Capture the cell that displays the provided text and extract its [X, Y] central coordinate. 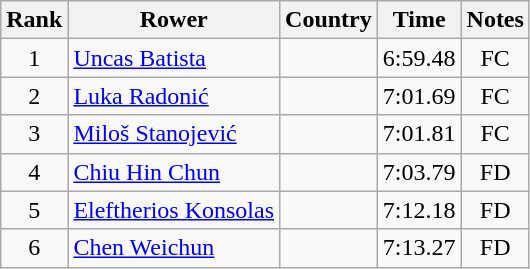
7:01.81 [419, 134]
Chiu Hin Chun [174, 172]
Eleftherios Konsolas [174, 210]
Rank [34, 20]
Chen Weichun [174, 248]
7:01.69 [419, 96]
Uncas Batista [174, 58]
7:13.27 [419, 248]
7:12.18 [419, 210]
6:59.48 [419, 58]
Time [419, 20]
1 [34, 58]
2 [34, 96]
Luka Radonić [174, 96]
3 [34, 134]
Country [329, 20]
7:03.79 [419, 172]
Rower [174, 20]
6 [34, 248]
4 [34, 172]
Miloš Stanojević [174, 134]
5 [34, 210]
Notes [495, 20]
